Detect which cell encompasses the target text, then output its (X, Y) center coordinate. 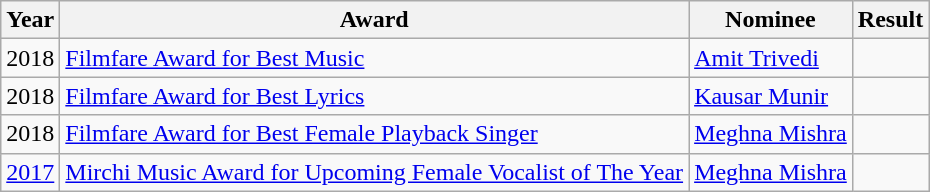
Filmfare Award for Best Music (374, 58)
Result (890, 20)
2017 (30, 172)
Nominee (771, 20)
Award (374, 20)
Kausar Munir (771, 96)
Amit Trivedi (771, 58)
Filmfare Award for Best Female Playback Singer (374, 134)
Mirchi Music Award for Upcoming Female Vocalist of The Year (374, 172)
Filmfare Award for Best Lyrics (374, 96)
Year (30, 20)
